Scan for the cell matching the given text and deliver its [X, Y] coordinate at center. 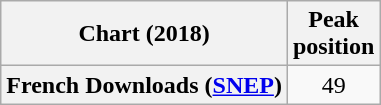
49 [333, 85]
Peakposition [333, 34]
French Downloads (SNEP) [144, 85]
Chart (2018) [144, 34]
